Provide the (X, Y) coordinate of the cell's center where the given text is located.  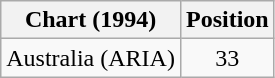
Position (227, 20)
Australia (ARIA) (91, 58)
33 (227, 58)
Chart (1994) (91, 20)
